Find where the given text appears and provide that cell's center as (x, y) coordinate. 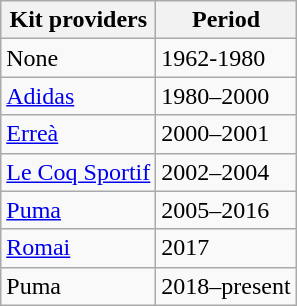
Romai (78, 248)
Period (226, 20)
2005–2016 (226, 210)
2002–2004 (226, 172)
Erreà (78, 134)
2017 (226, 248)
2000–2001 (226, 134)
Le Coq Sportif (78, 172)
1962-1980 (226, 58)
Adidas (78, 96)
None (78, 58)
1980–2000 (226, 96)
2018–present (226, 286)
Kit providers (78, 20)
